Determine the (X, Y) coordinate at the center of the cell enclosing the given text.  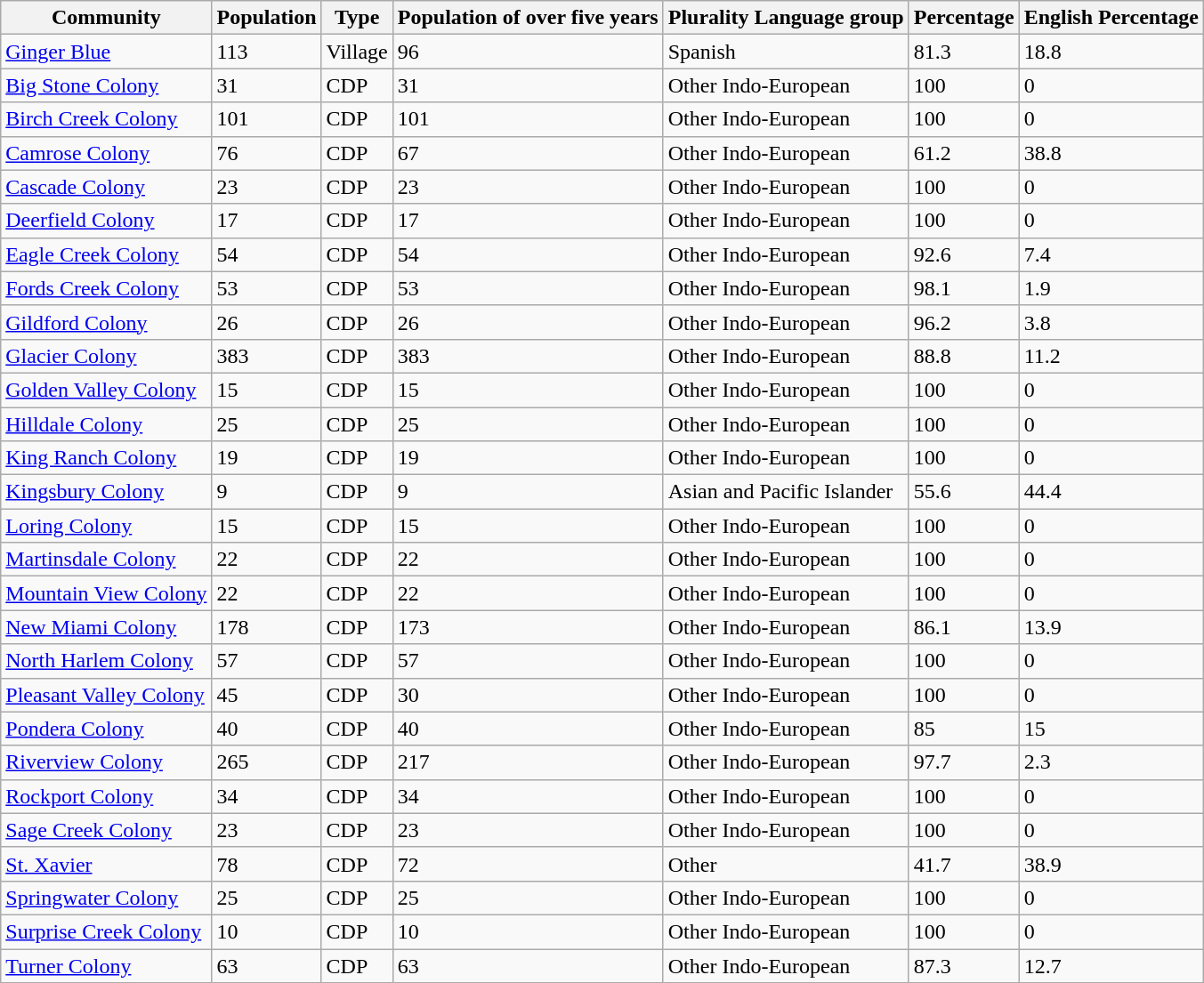
92.6 (964, 254)
88.8 (964, 356)
72 (528, 864)
78 (267, 864)
North Harlem Colony (107, 661)
Martinsdale Colony (107, 560)
Sage Creek Colony (107, 830)
Other (786, 864)
Birch Creek Colony (107, 119)
30 (528, 695)
85 (964, 729)
Plurality Language group (786, 18)
44.4 (1111, 492)
11.2 (1111, 356)
Ginger Blue (107, 52)
Surprise Creek Colony (107, 931)
38.8 (1111, 153)
Mountain View Colony (107, 593)
217 (528, 762)
Big Stone Colony (107, 85)
178 (267, 627)
18.8 (1111, 52)
Loring Colony (107, 526)
97.7 (964, 762)
41.7 (964, 864)
Springwater Colony (107, 898)
Turner Colony (107, 965)
98.1 (964, 288)
76 (267, 153)
St. Xavier (107, 864)
86.1 (964, 627)
96.2 (964, 322)
Hilldale Colony (107, 424)
67 (528, 153)
Spanish (786, 52)
265 (267, 762)
2.3 (1111, 762)
Deerfield Colony (107, 221)
38.9 (1111, 864)
Pleasant Valley Colony (107, 695)
96 (528, 52)
Type (357, 18)
Cascade Colony (107, 187)
Percentage (964, 18)
Eagle Creek Colony (107, 254)
Community (107, 18)
173 (528, 627)
Asian and Pacific Islander (786, 492)
45 (267, 695)
Pondera Colony (107, 729)
7.4 (1111, 254)
12.7 (1111, 965)
61.2 (964, 153)
Village (357, 52)
87.3 (964, 965)
Glacier Colony (107, 356)
New Miami Colony (107, 627)
Gildford Colony (107, 322)
3.8 (1111, 322)
113 (267, 52)
13.9 (1111, 627)
Population (267, 18)
King Ranch Colony (107, 458)
Camrose Colony (107, 153)
Population of over five years (528, 18)
Fords Creek Colony (107, 288)
Kingsbury Colony (107, 492)
55.6 (964, 492)
Rockport Colony (107, 796)
81.3 (964, 52)
1.9 (1111, 288)
Golden Valley Colony (107, 390)
English Percentage (1111, 18)
Riverview Colony (107, 762)
